Pinpoint the cell where the given text exists, returning its (x, y) midpoint coordinate. 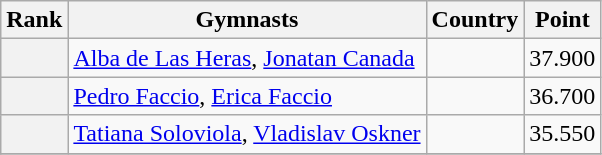
36.700 (562, 96)
35.550 (562, 134)
Gymnasts (247, 20)
Country (475, 20)
Pedro Faccio, Erica Faccio (247, 96)
Tatiana Soloviola, Vladislav Oskner (247, 134)
37.900 (562, 58)
Alba de Las Heras, Jonatan Canada (247, 58)
Rank (34, 20)
Point (562, 20)
